Identify which cell holds the provided text, then report its (X, Y) central coordinate. 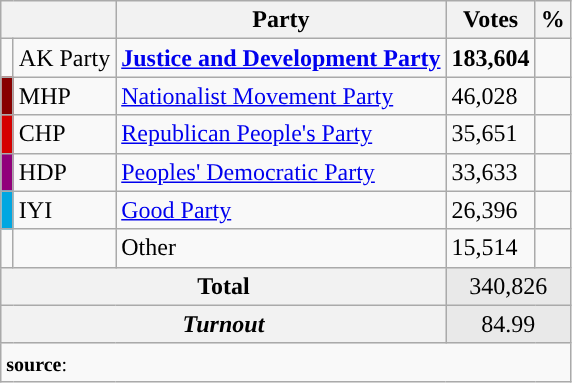
Votes (490, 20)
HDP (64, 172)
15,514 (490, 248)
Peoples' Democratic Party (281, 172)
Justice and Development Party (281, 58)
26,396 (490, 210)
84.99 (508, 324)
AK Party (64, 58)
Turnout (224, 324)
Nationalist Movement Party (281, 96)
33,633 (490, 172)
Party (281, 20)
source: (286, 362)
Good Party (281, 210)
Republican People's Party (281, 134)
35,651 (490, 134)
Total (224, 286)
MHP (64, 96)
Other (281, 248)
46,028 (490, 96)
340,826 (508, 286)
IYI (64, 210)
CHP (64, 134)
183,604 (490, 58)
% (552, 20)
